Locate the cell with the specified text and output its (x, y) center coordinate. 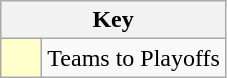
Key (114, 20)
Teams to Playoffs (134, 58)
